Return the (x, y) coordinate for the center point of the cell that contains the specified text.  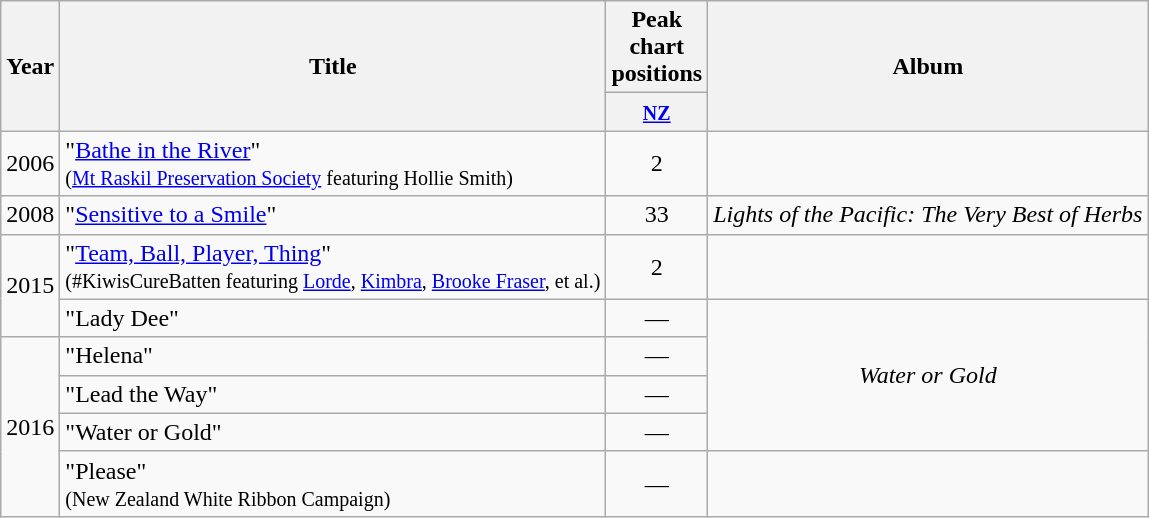
Album (928, 66)
33 (657, 215)
NZ (657, 112)
"Lady Dee" (333, 318)
"Please"(New Zealand White Ribbon Campaign) (333, 484)
Peak chart positions (657, 47)
2008 (30, 215)
"Water or Gold" (333, 432)
Lights of the Pacific: The Very Best of Herbs (928, 215)
2015 (30, 286)
"Bathe in the River"(Mt Raskil Preservation Society featuring Hollie Smith) (333, 164)
Year (30, 66)
"Helena" (333, 356)
2016 (30, 426)
2006 (30, 164)
Title (333, 66)
"Lead the Way" (333, 394)
"Sensitive to a Smile" (333, 215)
"Team, Ball, Player, Thing"(#KiwisCureBatten featuring Lorde, Kimbra, Brooke Fraser, et al.) (333, 266)
Water or Gold (928, 375)
